Pinpoint the cell where the given text exists, returning its [x, y] midpoint coordinate. 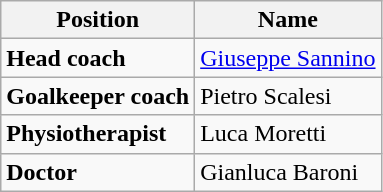
Pietro Scalesi [288, 96]
Luca Moretti [288, 134]
Head coach [98, 58]
Position [98, 20]
Gianluca Baroni [288, 172]
Physiotherapist [98, 134]
Giuseppe Sannino [288, 58]
Goalkeeper coach [98, 96]
Name [288, 20]
Doctor [98, 172]
